Detect which cell encompasses the target text, then output its [X, Y] center coordinate. 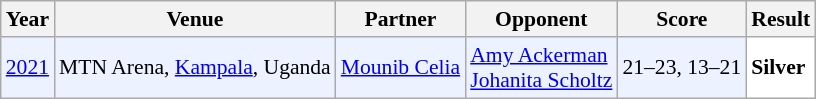
MTN Arena, Kampala, Uganda [195, 68]
21–23, 13–21 [682, 68]
2021 [28, 68]
Partner [400, 19]
Result [780, 19]
Mounib Celia [400, 68]
Silver [780, 68]
Amy Ackerman Johanita Scholtz [541, 68]
Opponent [541, 19]
Year [28, 19]
Venue [195, 19]
Score [682, 19]
